Determine the [X, Y] coordinate at the center of the cell enclosing the given text.  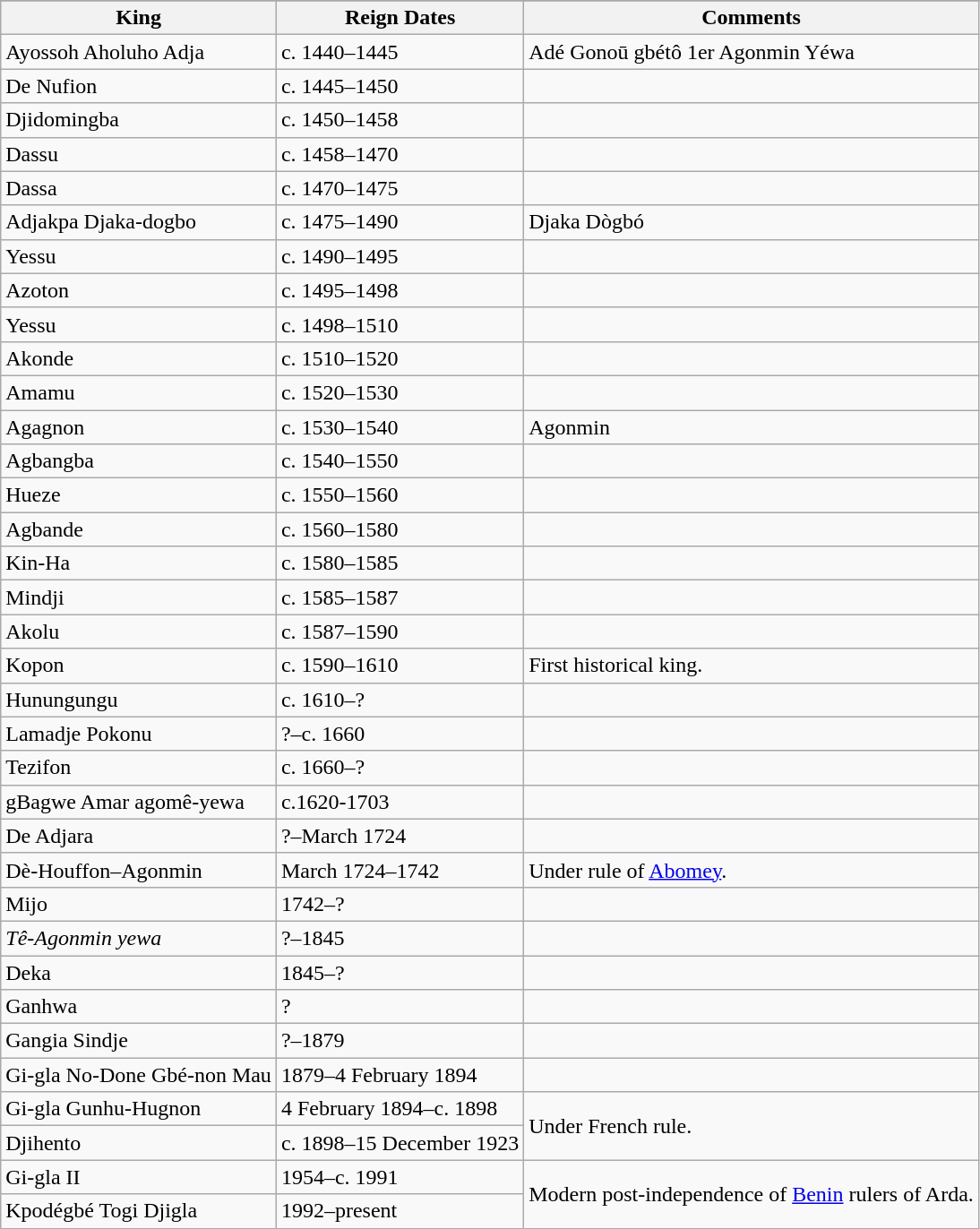
Agagnon [139, 427]
c. 1540–1550 [400, 461]
Ganhwa [139, 1007]
Gi-gla No-Done Gbé-non Mau [139, 1075]
Modern post-independence of Benin rulers of Arda. [752, 1194]
Akolu [139, 632]
?–c. 1660 [400, 734]
Kopon [139, 666]
Agbangba [139, 461]
Hunungungu [139, 700]
Djihento [139, 1143]
Under rule of Abomey. [752, 870]
c. 1660–? [400, 768]
Mijo [139, 904]
Tê-Agonmin yewa [139, 938]
Gangia Sindje [139, 1041]
c. 1445–1450 [400, 86]
c.1620-1703 [400, 802]
c. 1550–1560 [400, 495]
4 February 1894–c. 1898 [400, 1109]
c. 1450–1458 [400, 120]
First historical king. [752, 666]
Azoton [139, 290]
March 1724–1742 [400, 870]
Mindji [139, 597]
Comments [752, 18]
c. 1470–1475 [400, 188]
1992–present [400, 1211]
c. 1610–? [400, 700]
c. 1495–1498 [400, 290]
King [139, 18]
Gi-gla Gunhu-Hugnon [139, 1109]
Tezifon [139, 768]
? [400, 1007]
c. 1585–1587 [400, 597]
Dè-Houffon–Agonmin [139, 870]
c. 1475–1490 [400, 222]
c. 1587–1590 [400, 632]
c. 1530–1540 [400, 427]
Adé Gonoū gbétô 1er Agonmin Yéwa [752, 52]
Agonmin [752, 427]
c. 1898–15 December 1923 [400, 1143]
gBagwe Amar agomê-yewa [139, 802]
Reign Dates [400, 18]
Amamu [139, 392]
Ayossoh Aholuho Adja [139, 52]
c. 1520–1530 [400, 392]
c. 1440–1445 [400, 52]
c. 1580–1585 [400, 563]
1742–? [400, 904]
Kpodégbé Togi Djigla [139, 1211]
c. 1490–1495 [400, 256]
1954–c. 1991 [400, 1177]
Dassu [139, 154]
c. 1458–1470 [400, 154]
De Adjara [139, 836]
1879–4 February 1894 [400, 1075]
c. 1510–1520 [400, 358]
c. 1498–1510 [400, 324]
?–1879 [400, 1041]
Dassa [139, 188]
c. 1590–1610 [400, 666]
c. 1560–1580 [400, 529]
Under French rule. [752, 1126]
Akonde [139, 358]
Lamadje Pokonu [139, 734]
De Nufion [139, 86]
1845–? [400, 972]
?–1845 [400, 938]
Kin-Ha [139, 563]
Djidomingba [139, 120]
Agbande [139, 529]
Hueze [139, 495]
Deka [139, 972]
Gi-gla II [139, 1177]
Adjakpa Djaka-dogbo [139, 222]
?–March 1724 [400, 836]
Djaka Dògbó [752, 222]
